From the cell containing the given text, extract its center point as [x, y] coordinate. 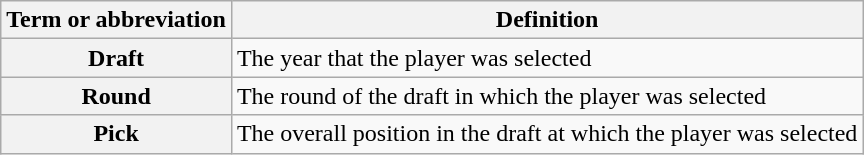
Draft [116, 58]
The year that the player was selected [547, 58]
The overall position in the draft at which the player was selected [547, 134]
Round [116, 96]
Pick [116, 134]
The round of the draft in which the player was selected [547, 96]
Term or abbreviation [116, 20]
Definition [547, 20]
